Search for the cell housing the specified text and yield its (x, y) center coordinate. 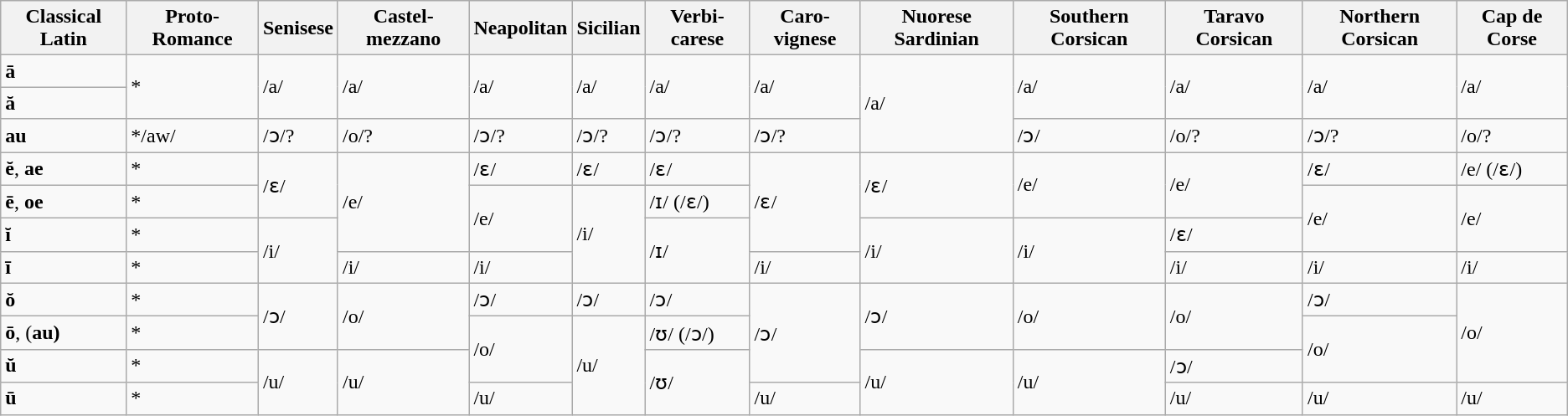
Neapolitan (521, 28)
ŏ (64, 300)
Southern Corsican (1089, 28)
Cap de Corse (1512, 28)
Castel-mezzano (403, 28)
Northern Corsican (1379, 28)
ĕ, ae (64, 169)
ū (64, 398)
/ɪ/ (/ɛ/) (697, 202)
ĭ (64, 235)
/ɪ/ (697, 251)
Verbi-carese (697, 28)
Senisese (298, 28)
/ʊ/ (697, 382)
/e/ (/ɛ/) (1512, 169)
Proto-Romance (193, 28)
ō, (au) (64, 333)
ē, oe (64, 202)
*/aw/ (193, 136)
Taravo Corsican (1234, 28)
ā (64, 71)
/ʊ/ (/ɔ/) (697, 333)
Sicilian (608, 28)
Caro-vignese (805, 28)
ă (64, 103)
ī (64, 267)
Nuorese Sardinian (936, 28)
Classical Latin (64, 28)
au (64, 136)
ŭ (64, 366)
